Search for the cell housing the specified text and yield its (x, y) center coordinate. 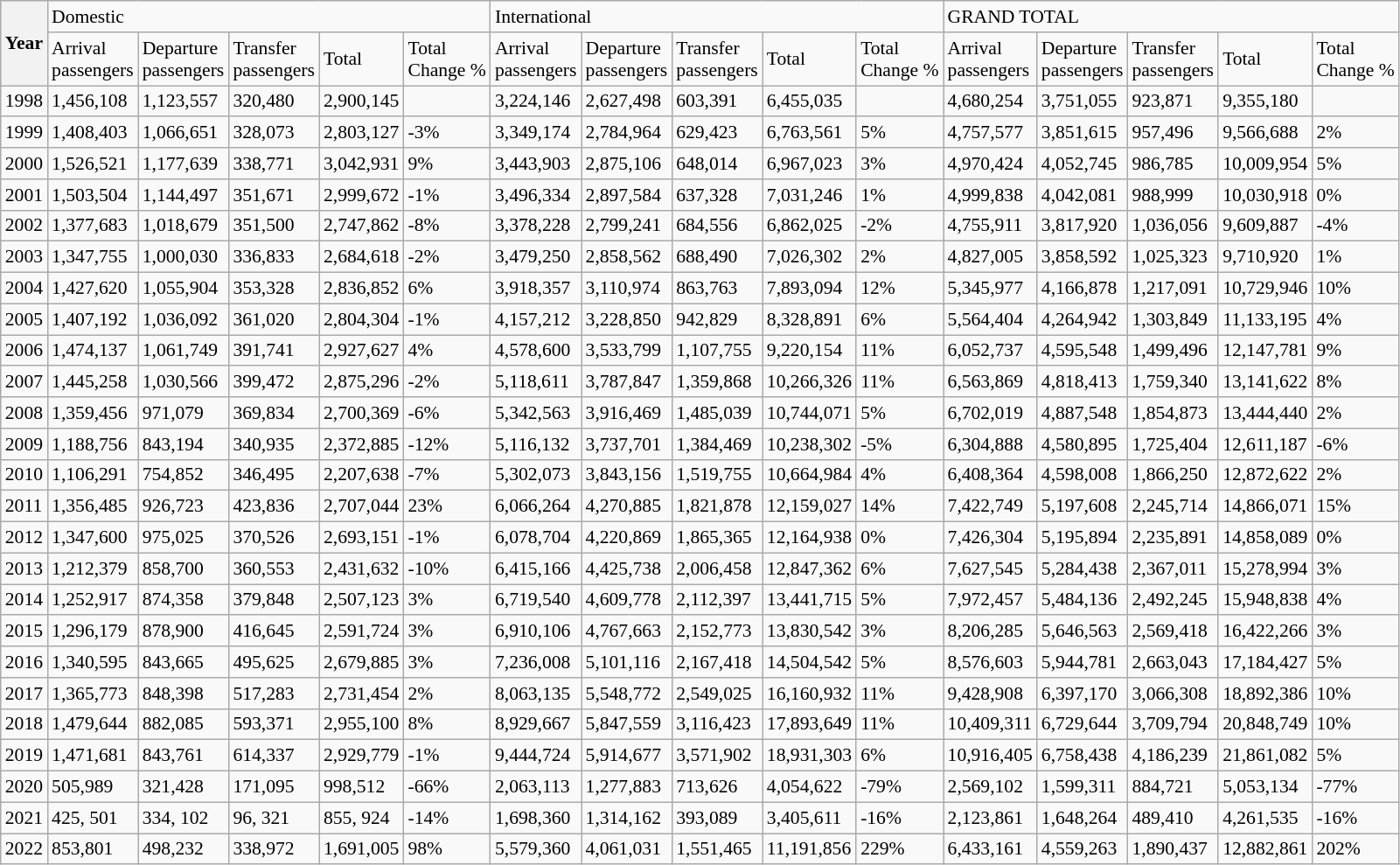
7,972,457 (990, 600)
2,799,241 (627, 226)
853,801 (93, 849)
3,378,228 (536, 226)
1,347,755 (93, 257)
2,431,632 (361, 569)
637,328 (717, 195)
7,026,302 (810, 257)
4,578,600 (536, 351)
9,566,688 (1264, 133)
489,410 (1173, 818)
2019 (24, 756)
5,197,608 (1083, 506)
4,580,895 (1083, 444)
351,500 (274, 226)
843,761 (184, 756)
6,702,019 (990, 413)
8,328,891 (810, 319)
4,999,838 (990, 195)
4,680,254 (990, 101)
2,858,562 (627, 257)
2,591,724 (361, 631)
96, 321 (274, 818)
2,492,245 (1173, 600)
10,664,984 (810, 475)
2,372,885 (361, 444)
5,101,116 (627, 662)
14,866,071 (1264, 506)
321,428 (184, 787)
1,107,755 (717, 351)
4,054,622 (810, 787)
2,784,964 (627, 133)
15,948,838 (1264, 600)
593,371 (274, 724)
1,000,030 (184, 257)
-77% (1355, 787)
10,030,918 (1264, 195)
20,848,749 (1264, 724)
353,328 (274, 289)
12,159,027 (810, 506)
1,252,917 (93, 600)
2006 (24, 351)
10,009,954 (1264, 164)
1,030,566 (184, 382)
6,052,737 (990, 351)
13,830,542 (810, 631)
9,355,180 (1264, 101)
713,626 (717, 787)
2,063,113 (536, 787)
1,408,403 (93, 133)
5,302,073 (536, 475)
3,349,174 (536, 133)
971,079 (184, 413)
2018 (24, 724)
4,425,738 (627, 569)
2,875,106 (627, 164)
4,061,031 (627, 849)
-10% (446, 569)
6,408,364 (990, 475)
5,579,360 (536, 849)
3,042,931 (361, 164)
975,025 (184, 538)
848,398 (184, 694)
2,927,627 (361, 351)
843,194 (184, 444)
1,377,683 (93, 226)
923,871 (1173, 101)
369,834 (274, 413)
1,519,755 (717, 475)
10,238,302 (810, 444)
6,758,438 (1083, 756)
2,999,672 (361, 195)
10,729,946 (1264, 289)
1,759,340 (1173, 382)
12,147,781 (1264, 351)
4,609,778 (627, 600)
2013 (24, 569)
4,559,263 (1083, 849)
1,296,179 (93, 631)
2000 (24, 164)
International (717, 17)
-3% (446, 133)
878,900 (184, 631)
3,709,794 (1173, 724)
360,553 (274, 569)
986,785 (1173, 164)
334, 102 (184, 818)
495,625 (274, 662)
498,232 (184, 849)
6,563,869 (990, 382)
9,609,887 (1264, 226)
6,729,644 (1083, 724)
3,533,799 (627, 351)
12,872,622 (1264, 475)
2003 (24, 257)
1,854,873 (1173, 413)
4,261,535 (1264, 818)
3,843,156 (627, 475)
1,277,883 (627, 787)
1,036,092 (184, 319)
4,052,745 (1083, 164)
4,166,878 (1083, 289)
3,918,357 (536, 289)
6,078,704 (536, 538)
2,875,296 (361, 382)
1,648,264 (1083, 818)
4,595,548 (1083, 351)
3,851,615 (1083, 133)
17,184,427 (1264, 662)
2016 (24, 662)
171,095 (274, 787)
3,858,592 (1083, 257)
9,428,908 (990, 694)
1998 (24, 101)
6,910,106 (536, 631)
1,427,620 (93, 289)
5,342,563 (536, 413)
4,757,577 (990, 133)
7,422,749 (990, 506)
361,020 (274, 319)
-66% (446, 787)
338,972 (274, 849)
754,852 (184, 475)
4,818,413 (1083, 382)
10,744,071 (810, 413)
340,935 (274, 444)
351,671 (274, 195)
14,858,089 (1264, 538)
23% (446, 506)
-7% (446, 475)
2,167,418 (717, 662)
2,747,862 (361, 226)
15,278,994 (1264, 569)
12,164,938 (810, 538)
1,485,039 (717, 413)
3,916,469 (627, 413)
13,441,715 (810, 600)
1,212,379 (93, 569)
5,116,132 (536, 444)
6,415,166 (536, 569)
320,480 (274, 101)
8,576,603 (990, 662)
2009 (24, 444)
9,220,154 (810, 351)
942,829 (717, 319)
1,314,162 (627, 818)
2,112,397 (717, 600)
8,206,285 (990, 631)
2,207,638 (361, 475)
-12% (446, 444)
399,472 (274, 382)
4,220,869 (627, 538)
21,861,082 (1264, 756)
328,073 (274, 133)
6,862,025 (810, 226)
843,665 (184, 662)
1,365,773 (93, 694)
370,526 (274, 538)
4,157,212 (536, 319)
-79% (899, 787)
6,763,561 (810, 133)
2,900,145 (361, 101)
2014 (24, 600)
3,496,334 (536, 195)
393,089 (717, 818)
12,611,187 (1264, 444)
1,188,756 (93, 444)
2,836,852 (361, 289)
391,741 (274, 351)
2,897,584 (627, 195)
3,110,974 (627, 289)
1,025,323 (1173, 257)
416,645 (274, 631)
6,304,888 (990, 444)
2021 (24, 818)
8,929,667 (536, 724)
648,014 (717, 164)
603,391 (717, 101)
7,426,304 (990, 538)
2,367,011 (1173, 569)
10,266,326 (810, 382)
229% (899, 849)
5,564,404 (990, 319)
4,970,424 (990, 164)
2015 (24, 631)
11,133,195 (1264, 319)
1,217,091 (1173, 289)
2,929,779 (361, 756)
998,512 (361, 787)
5,345,977 (990, 289)
629,423 (717, 133)
16,160,932 (810, 694)
2,731,454 (361, 694)
3,571,902 (717, 756)
10,916,405 (990, 756)
7,893,094 (810, 289)
988,999 (1173, 195)
1,503,504 (93, 195)
1,359,456 (93, 413)
2002 (24, 226)
2001 (24, 195)
9,444,724 (536, 756)
-8% (446, 226)
2,235,891 (1173, 538)
1,384,469 (717, 444)
1,725,404 (1173, 444)
13,141,622 (1264, 382)
3,787,847 (627, 382)
2,549,025 (717, 694)
379,848 (274, 600)
3,751,055 (1083, 101)
2008 (24, 413)
5,914,677 (627, 756)
2017 (24, 694)
505,989 (93, 787)
5,118,611 (536, 382)
1,456,108 (93, 101)
346,495 (274, 475)
1,471,681 (93, 756)
2,679,885 (361, 662)
2,693,151 (361, 538)
2,245,714 (1173, 506)
1,551,465 (717, 849)
12,882,861 (1264, 849)
1,698,360 (536, 818)
425, 501 (93, 818)
1,445,258 (93, 382)
2,955,100 (361, 724)
6,433,161 (990, 849)
18,931,303 (810, 756)
2004 (24, 289)
5,944,781 (1083, 662)
1,890,437 (1173, 849)
1,526,521 (93, 164)
4,186,239 (1173, 756)
863,763 (717, 289)
1,479,644 (93, 724)
1,499,496 (1173, 351)
7,627,545 (990, 569)
882,085 (184, 724)
16,422,266 (1264, 631)
5,195,894 (1083, 538)
2020 (24, 787)
1,599,311 (1083, 787)
614,337 (274, 756)
8,063,135 (536, 694)
6,719,540 (536, 600)
4,270,885 (627, 506)
7,031,246 (810, 195)
1999 (24, 133)
2011 (24, 506)
2010 (24, 475)
2,507,123 (361, 600)
2,700,369 (361, 413)
4,598,008 (1083, 475)
3,443,903 (536, 164)
1,407,192 (93, 319)
2,006,458 (717, 569)
11,191,856 (810, 849)
1,866,250 (1173, 475)
4,827,005 (990, 257)
1,865,365 (717, 538)
1,066,651 (184, 133)
5,646,563 (1083, 631)
Domestic (269, 17)
688,490 (717, 257)
18,892,386 (1264, 694)
4,755,911 (990, 226)
1,106,291 (93, 475)
2,684,618 (361, 257)
1,177,639 (184, 164)
4,264,942 (1083, 319)
12% (899, 289)
202% (1355, 849)
5,548,772 (627, 694)
1,144,497 (184, 195)
517,283 (274, 694)
3,116,423 (717, 724)
-14% (446, 818)
12,847,362 (810, 569)
3,066,308 (1173, 694)
1,055,904 (184, 289)
3,817,920 (1083, 226)
2007 (24, 382)
Year (24, 44)
6,967,023 (810, 164)
2,803,127 (361, 133)
6,397,170 (1083, 694)
3,479,250 (536, 257)
1,036,056 (1173, 226)
874,358 (184, 600)
2,152,773 (717, 631)
9,710,920 (1264, 257)
2,569,102 (990, 787)
1,018,679 (184, 226)
17,893,649 (810, 724)
1,347,600 (93, 538)
1,474,137 (93, 351)
1,359,868 (717, 382)
7,236,008 (536, 662)
1,691,005 (361, 849)
884,721 (1173, 787)
98% (446, 849)
14% (899, 506)
3,228,850 (627, 319)
858,700 (184, 569)
3,224,146 (536, 101)
338,771 (274, 164)
6,455,035 (810, 101)
-5% (899, 444)
1,356,485 (93, 506)
1,061,749 (184, 351)
2,627,498 (627, 101)
2,707,044 (361, 506)
423,836 (274, 506)
13,444,440 (1264, 413)
2012 (24, 538)
4,767,663 (627, 631)
10,409,311 (990, 724)
-4% (1355, 226)
15% (1355, 506)
6,066,264 (536, 506)
2005 (24, 319)
2,569,418 (1173, 631)
2,123,861 (990, 818)
336,833 (274, 257)
1,123,557 (184, 101)
4,887,548 (1083, 413)
14,504,542 (810, 662)
1,340,595 (93, 662)
5,053,134 (1264, 787)
684,556 (717, 226)
GRAND TOTAL (1172, 17)
4,042,081 (1083, 195)
5,847,559 (627, 724)
3,737,701 (627, 444)
1,303,849 (1173, 319)
5,284,438 (1083, 569)
2022 (24, 849)
1,821,878 (717, 506)
855, 924 (361, 818)
3,405,611 (810, 818)
926,723 (184, 506)
2,804,304 (361, 319)
5,484,136 (1083, 600)
957,496 (1173, 133)
2,663,043 (1173, 662)
